Determine the (X, Y) coordinate at the center of the cell enclosing the given text.  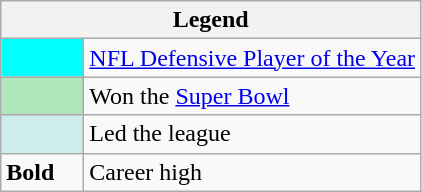
Led the league (252, 134)
Won the Super Bowl (252, 96)
NFL Defensive Player of the Year (252, 58)
Career high (252, 172)
Legend (211, 20)
Bold (42, 172)
